Return the [X, Y] coordinate for the center point of the cell that contains the specified text.  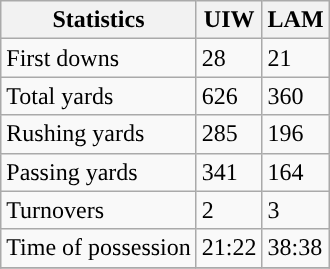
2 [229, 210]
LAM [296, 20]
38:38 [296, 248]
626 [229, 96]
Total yards [99, 96]
UIW [229, 20]
21:22 [229, 248]
341 [229, 172]
Rushing yards [99, 134]
Time of possession [99, 248]
Passing yards [99, 172]
Turnovers [99, 210]
21 [296, 58]
360 [296, 96]
Statistics [99, 20]
285 [229, 134]
196 [296, 134]
28 [229, 58]
First downs [99, 58]
3 [296, 210]
164 [296, 172]
